Determine the (X, Y) coordinate at the center of the cell enclosing the given text.  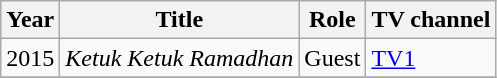
Year (30, 20)
TV1 (431, 58)
2015 (30, 58)
Ketuk Ketuk Ramadhan (180, 58)
Role (332, 20)
TV channel (431, 20)
Guest (332, 58)
Title (180, 20)
